Scan for the cell matching the given text and deliver its (X, Y) coordinate at center. 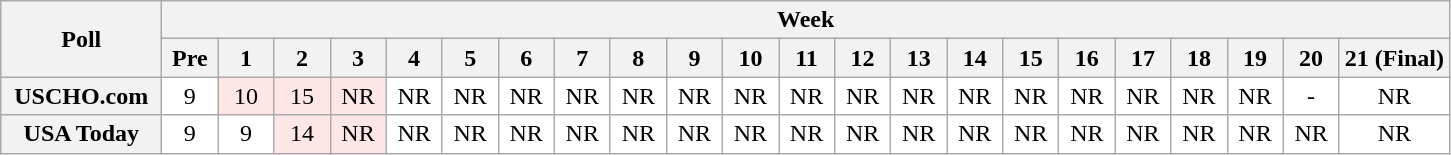
12 (863, 58)
20 (1311, 58)
2 (302, 58)
19 (1255, 58)
3 (358, 58)
- (1311, 96)
4 (414, 58)
16 (1087, 58)
1 (246, 58)
21 (Final) (1394, 58)
13 (919, 58)
11 (806, 58)
USA Today (82, 134)
17 (1143, 58)
7 (582, 58)
8 (638, 58)
Poll (82, 39)
Pre (190, 58)
18 (1199, 58)
Week (806, 20)
6 (526, 58)
USCHO.com (82, 96)
5 (470, 58)
